Detect which cell encompasses the target text, then output its (X, Y) center coordinate. 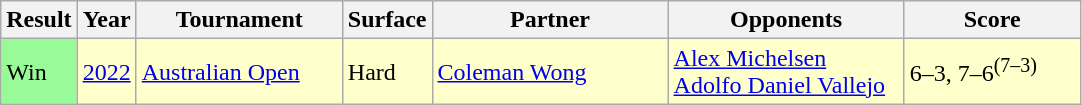
Partner (550, 20)
Score (992, 20)
Opponents (786, 20)
Year (106, 20)
Surface (387, 20)
2022 (106, 72)
Result (39, 20)
6–3, 7–6(7–3) (992, 72)
Alex Michelsen Adolfo Daniel Vallejo (786, 72)
Australian Open (239, 72)
Hard (387, 72)
Win (39, 72)
Tournament (239, 20)
Coleman Wong (550, 72)
